From the cell containing the given text, extract its center point as (x, y) coordinate. 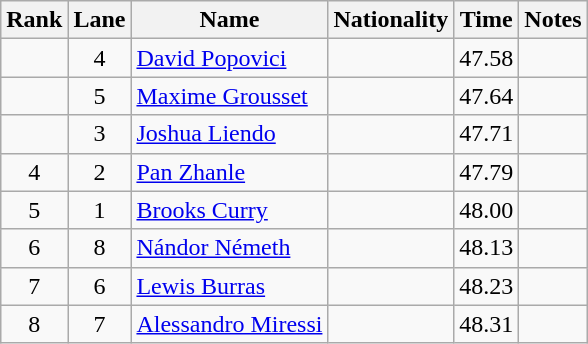
Maxime Grousset (230, 96)
47.71 (486, 134)
47.79 (486, 172)
Rank (34, 20)
3 (100, 134)
Notes (553, 20)
47.58 (486, 58)
Time (486, 20)
Nándor Németh (230, 248)
48.00 (486, 210)
Lane (100, 20)
2 (100, 172)
Alessandro Miressi (230, 324)
1 (100, 210)
Joshua Liendo (230, 134)
Nationality (391, 20)
Lewis Burras (230, 286)
48.13 (486, 248)
David Popovici (230, 58)
Name (230, 20)
48.23 (486, 286)
47.64 (486, 96)
Brooks Curry (230, 210)
Pan Zhanle (230, 172)
48.31 (486, 324)
